Detect which cell encompasses the target text, then output its (x, y) center coordinate. 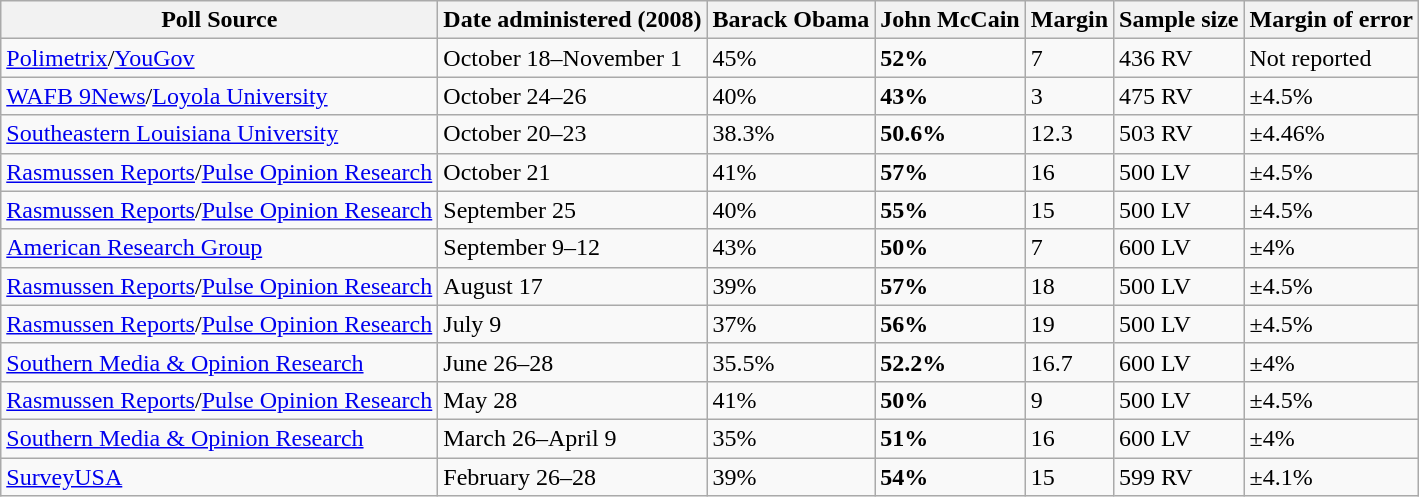
Polimetrix/YouGov (220, 58)
52% (950, 58)
Margin of error (1332, 20)
July 9 (572, 324)
51% (950, 438)
Not reported (1332, 58)
436 RV (1179, 58)
Margin (1069, 20)
Barack Obama (791, 20)
February 26–28 (572, 477)
October 21 (572, 172)
35.5% (791, 362)
September 25 (572, 210)
503 RV (1179, 134)
50.6% (950, 134)
38.3% (791, 134)
35% (791, 438)
Poll Source (220, 20)
3 (1069, 96)
9 (1069, 400)
WAFB 9News/Loyola University (220, 96)
18 (1069, 286)
Sample size (1179, 20)
John McCain (950, 20)
August 17 (572, 286)
±4.1% (1332, 477)
16.7 (1069, 362)
June 26–28 (572, 362)
19 (1069, 324)
October 18–November 1 (572, 58)
October 24–26 (572, 96)
March 26–April 9 (572, 438)
37% (791, 324)
October 20–23 (572, 134)
475 RV (1179, 96)
54% (950, 477)
American Research Group (220, 248)
45% (791, 58)
599 RV (1179, 477)
May 28 (572, 400)
September 9–12 (572, 248)
SurveyUSA (220, 477)
Southeastern Louisiana University (220, 134)
52.2% (950, 362)
55% (950, 210)
±4.46% (1332, 134)
56% (950, 324)
12.3 (1069, 134)
Date administered (2008) (572, 20)
